Identify which cell holds the provided text, then report its [x, y] central coordinate. 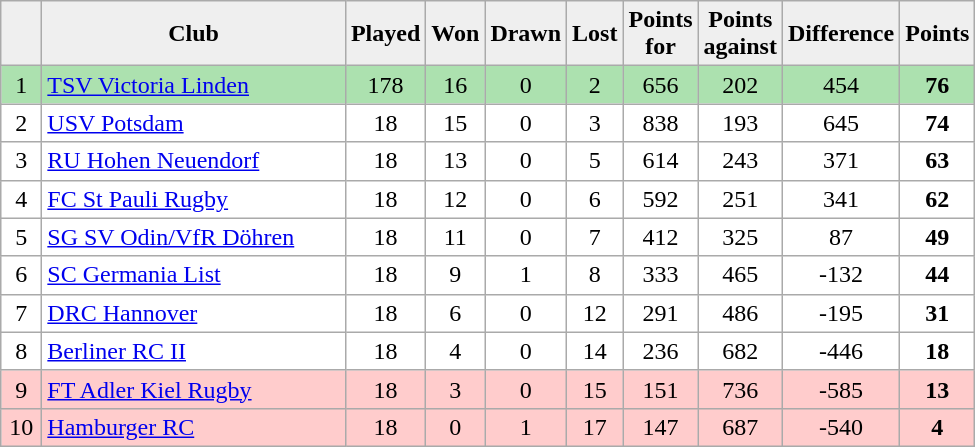
Berliner RC II [194, 351]
DRC Hannover [194, 313]
-132 [840, 275]
Points [938, 34]
645 [840, 123]
FT Adler Kiel Rugby [194, 389]
838 [660, 123]
178 [385, 85]
87 [840, 237]
63 [938, 161]
-540 [840, 427]
Club [194, 34]
151 [660, 389]
-585 [840, 389]
592 [660, 199]
SG SV Odin/VfR Döhren [194, 237]
SC Germania List [194, 275]
291 [660, 313]
454 [840, 85]
49 [938, 237]
243 [740, 161]
17 [595, 427]
11 [456, 237]
682 [740, 351]
TSV Victoria Linden [194, 85]
31 [938, 313]
202 [740, 85]
193 [740, 123]
10 [22, 427]
251 [740, 199]
44 [938, 275]
236 [660, 351]
74 [938, 123]
Hamburger RC [194, 427]
RU Hohen Neuendorf [194, 161]
14 [595, 351]
Points for [660, 34]
Played [385, 34]
486 [740, 313]
Points against [740, 34]
371 [840, 161]
687 [740, 427]
412 [660, 237]
465 [740, 275]
341 [840, 199]
Difference [840, 34]
Won [456, 34]
656 [660, 85]
Lost [595, 34]
-446 [840, 351]
736 [740, 389]
614 [660, 161]
USV Potsdam [194, 123]
Drawn [526, 34]
76 [938, 85]
147 [660, 427]
62 [938, 199]
-195 [840, 313]
FC St Pauli Rugby [194, 199]
16 [456, 85]
325 [740, 237]
333 [660, 275]
